Detect which cell encompasses the target text, then output its (x, y) center coordinate. 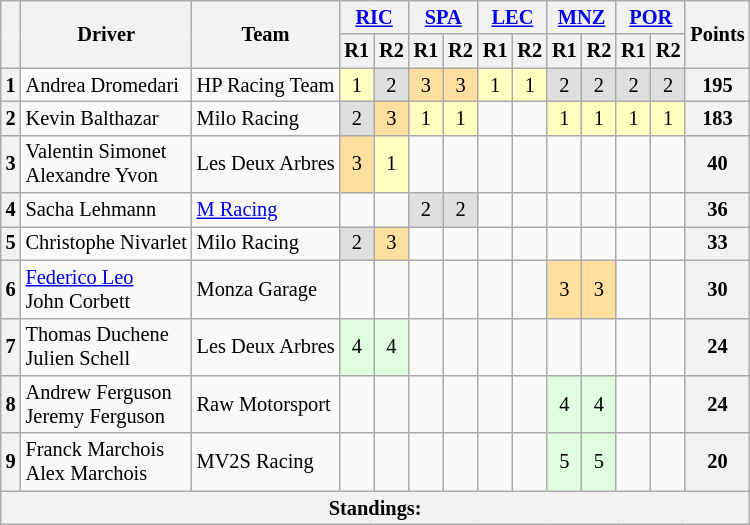
LEC (512, 17)
195 (717, 85)
HP Racing Team (266, 85)
Monza Garage (266, 289)
36 (717, 210)
30 (717, 289)
20 (717, 462)
Sacha Lehmann (106, 210)
SPA (444, 17)
9 (11, 462)
Standings: (376, 508)
40 (717, 164)
RIC (374, 17)
Driver (106, 34)
Federico Leo John Corbett (106, 289)
Team (266, 34)
Raw Motorsport (266, 404)
MNZ (582, 17)
Valentin Simonet Alexandre Yvon (106, 164)
Kevin Balthazar (106, 118)
Andrea Dromedari (106, 85)
Christophe Nivarlet (106, 243)
MV2S Racing (266, 462)
Andrew Ferguson Jeremy Ferguson (106, 404)
6 (11, 289)
7 (11, 347)
Thomas Duchene Julien Schell (106, 347)
Franck Marchois Alex Marchois (106, 462)
POR (650, 17)
33 (717, 243)
8 (11, 404)
183 (717, 118)
Points (717, 34)
M Racing (266, 210)
